Pinpoint the cell where the given text exists, returning its (x, y) midpoint coordinate. 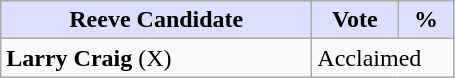
Reeve Candidate (156, 20)
% (426, 20)
Acclaimed (383, 58)
Larry Craig (X) (156, 58)
Vote (355, 20)
